Return [X, Y] of the center of cell containing provided text 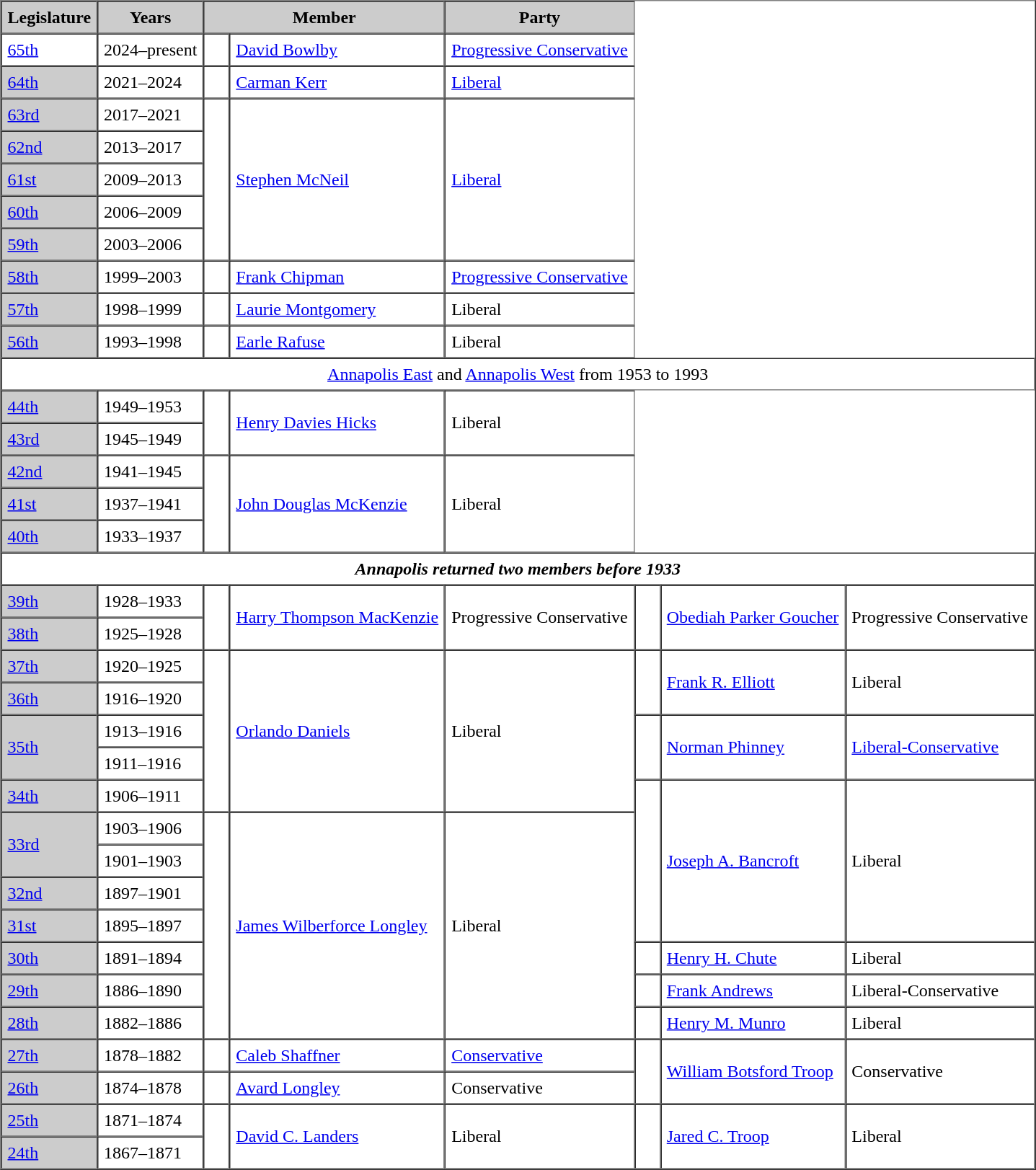
Norman Phinney [753, 748]
1945–1949 [150, 438]
24th [50, 1152]
Member [324, 17]
57th [50, 309]
32nd [50, 892]
63rd [50, 114]
1878–1882 [150, 1055]
1874–1878 [150, 1087]
Henry Davies Hicks [337, 423]
1871–1874 [150, 1120]
31st [50, 926]
Avard Longley [337, 1087]
1867–1871 [150, 1152]
Stephen McNeil [337, 179]
1897–1901 [150, 892]
William Botsford Troop [753, 1072]
2021–2024 [150, 82]
1937–1941 [150, 503]
1925–1928 [150, 633]
59th [50, 244]
Joseph A. Bancroft [753, 861]
John Douglas McKenzie [337, 505]
39th [50, 601]
1882–1886 [150, 1022]
56th [50, 342]
1911–1916 [150, 763]
1933–1937 [150, 536]
Annapolis East and Annapolis West from 1953 to 1993 [518, 373]
30th [50, 957]
Harry Thompson MacKenzie [337, 618]
1993–1998 [150, 342]
1895–1897 [150, 926]
38th [50, 633]
Earle Rafuse [337, 342]
Party [539, 17]
Henry H. Chute [753, 957]
62nd [50, 147]
Carman Kerr [337, 82]
29th [50, 990]
36th [50, 698]
1916–1920 [150, 698]
60th [50, 212]
28th [50, 1022]
2017–2021 [150, 114]
43rd [50, 438]
David C. Landers [337, 1137]
37th [50, 666]
Frank Chipman [337, 277]
1998–1999 [150, 309]
Jared C. Troop [753, 1137]
34th [50, 796]
2024–present [150, 49]
42nd [50, 471]
44th [50, 407]
25th [50, 1120]
2009–2013 [150, 179]
61st [50, 179]
1886–1890 [150, 990]
Years [150, 17]
Orlando Daniels [337, 731]
1928–1933 [150, 601]
40th [50, 536]
Caleb Shaffner [337, 1055]
Henry M. Munro [753, 1022]
58th [50, 277]
Obediah Parker Goucher [753, 618]
35th [50, 748]
2006–2009 [150, 212]
2013–2017 [150, 147]
1891–1894 [150, 957]
James Wilberforce Longley [337, 926]
41st [50, 503]
33rd [50, 844]
1903–1906 [150, 828]
27th [50, 1055]
1901–1903 [150, 861]
1906–1911 [150, 796]
Frank Andrews [753, 990]
26th [50, 1087]
Annapolis returned two members before 1933 [518, 568]
1999–2003 [150, 277]
2003–2006 [150, 244]
64th [50, 82]
1913–1916 [150, 731]
Laurie Montgomery [337, 309]
65th [50, 49]
Frank R. Elliott [753, 683]
1941–1945 [150, 471]
1920–1925 [150, 666]
David Bowlby [337, 49]
1949–1953 [150, 407]
Legislature [50, 17]
